Output the [X, Y] coordinate of the center of the cell containing the given text.  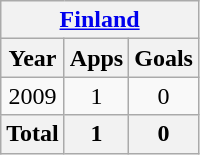
Finland [100, 20]
Apps [96, 58]
Year [33, 58]
Goals [164, 58]
Total [33, 134]
2009 [33, 96]
